Output the [x, y] coordinate of the center of the cell containing the given text.  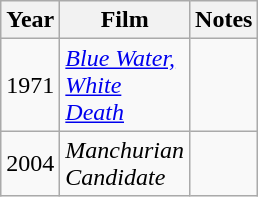
Film [125, 20]
Year [30, 20]
1971 [30, 85]
Manchurian Candidate [125, 164]
Notes [224, 20]
Blue Water, White Death [125, 85]
2004 [30, 164]
